From the cell containing the given text, extract its center point as (x, y) coordinate. 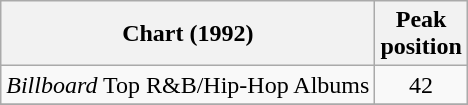
Chart (1992) (188, 34)
Peakposition (421, 34)
42 (421, 85)
Billboard Top R&B/Hip-Hop Albums (188, 85)
